Identify which cell holds the provided text, then report its [x, y] central coordinate. 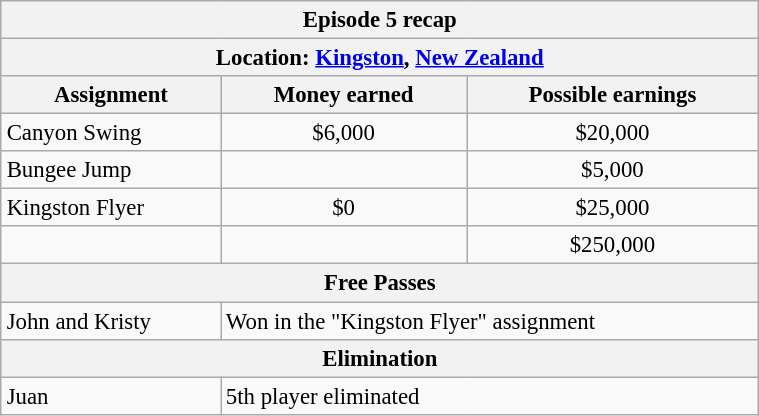
$6,000 [344, 133]
Kingston Flyer [110, 208]
Juan [110, 396]
Episode 5 recap [380, 20]
Money earned [344, 95]
$5,000 [613, 170]
$25,000 [613, 208]
5th player eliminated [490, 396]
Canyon Swing [110, 133]
Assignment [110, 95]
Bungee Jump [110, 170]
Won in the "Kingston Flyer" assignment [490, 321]
Free Passes [380, 283]
$250,000 [613, 245]
Elimination [380, 358]
Location: Kingston, New Zealand [380, 57]
$20,000 [613, 133]
Possible earnings [613, 95]
$0 [344, 208]
John and Kristy [110, 321]
